Provide the (x, y) coordinate of the cell's center where the given text is located.  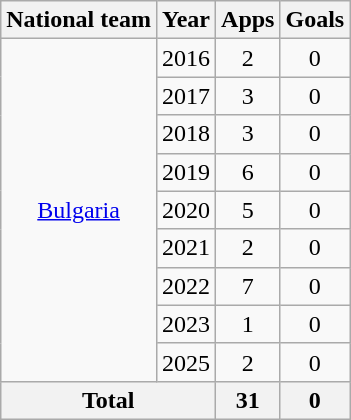
Year (186, 20)
2017 (186, 96)
2016 (186, 58)
Total (108, 400)
Apps (248, 20)
7 (248, 286)
Bulgaria (79, 210)
2023 (186, 324)
31 (248, 400)
2022 (186, 286)
2025 (186, 362)
Goals (315, 20)
2019 (186, 172)
National team (79, 20)
6 (248, 172)
2020 (186, 210)
5 (248, 210)
1 (248, 324)
2018 (186, 134)
2021 (186, 248)
